Pinpoint the cell where the given text exists, returning its (x, y) midpoint coordinate. 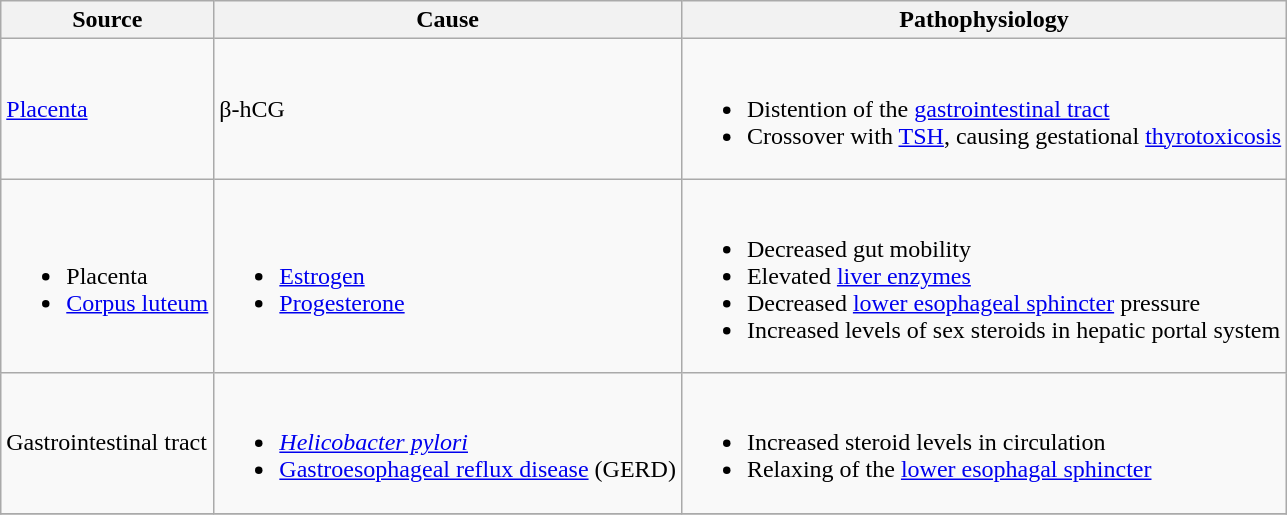
β-hCG (448, 109)
Increased steroid levels in circulationRelaxing of the lower esophagal sphincter (984, 443)
EstrogenProgesterone (448, 276)
Pathophysiology (984, 20)
Gastrointestinal tract (108, 443)
Source (108, 20)
Cause (448, 20)
Distention of the gastrointestinal tractCrossover with TSH, causing gestational thyrotoxicosis (984, 109)
Placenta (108, 109)
Helicobacter pyloriGastroesophageal reflux disease (GERD) (448, 443)
Decreased gut mobilityElevated liver enzymesDecreased lower esophageal sphincter pressureIncreased levels of sex steroids in hepatic portal system (984, 276)
PlacentaCorpus luteum (108, 276)
